Return [X, Y] of the center of cell containing provided text 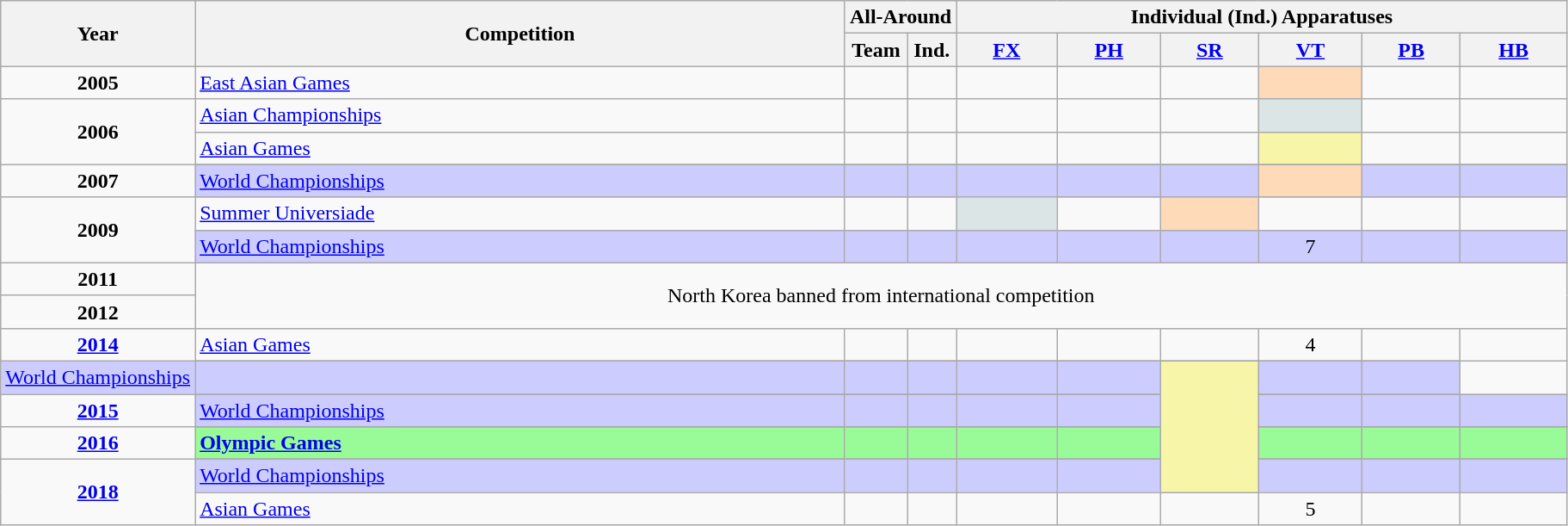
PH [1110, 50]
5 [1311, 509]
Olympic Games [520, 443]
Individual (Ind.) Apparatuses [1262, 17]
Ind. [932, 50]
2011 [98, 279]
SR [1210, 50]
East Asian Games [520, 83]
7 [1311, 246]
2018 [98, 492]
Summer Universiade [520, 213]
North Korea banned from international competition [881, 295]
2005 [98, 83]
2009 [98, 230]
HB [1513, 50]
FX [1006, 50]
Year [98, 34]
2016 [98, 443]
VT [1311, 50]
Team [876, 50]
Asian Championships [520, 115]
Competition [520, 34]
2012 [98, 312]
2015 [98, 411]
4 [1311, 344]
2007 [98, 181]
2006 [98, 132]
PB [1411, 50]
2014 [98, 344]
All-Around [900, 17]
